Scan for the cell matching the given text and deliver its (X, Y) coordinate at center. 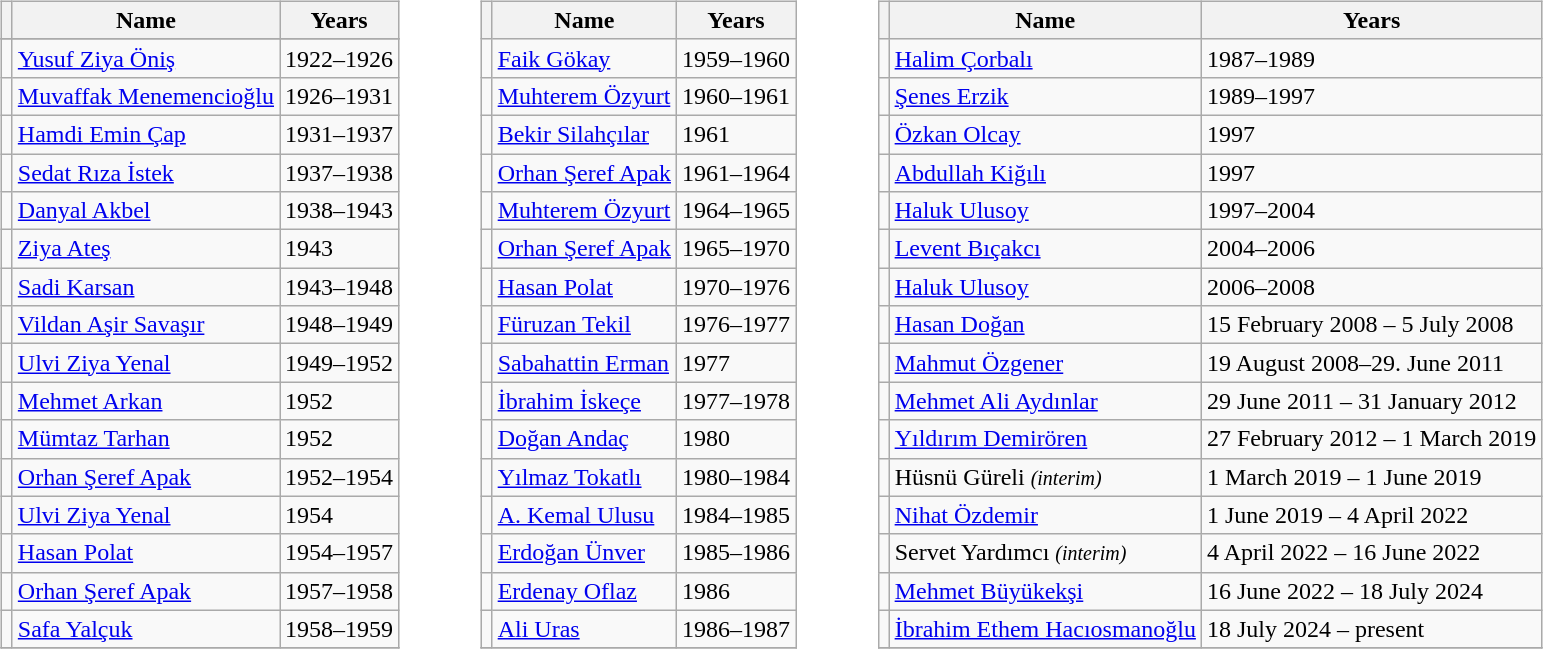
1954 (340, 515)
1986 (736, 591)
27 February 2012 – 1 March 2019 (1371, 439)
4 April 2022 – 16 June 2022 (1371, 553)
1989–1997 (1371, 96)
1952–1954 (340, 477)
Sabahattin Erman (584, 363)
2004–2006 (1371, 249)
18 July 2024 – present (1371, 629)
Mahmut Özgener (1045, 363)
1976–1977 (736, 325)
Şenes Erzik (1045, 96)
Safa Yalçuk (146, 629)
1954–1957 (340, 553)
1997–2004 (1371, 211)
Hüsnü Güreli (interim) (1045, 477)
1961 (736, 134)
1970–1976 (736, 287)
Muvaffak Menemencioğlu (146, 96)
1965–1970 (736, 249)
19 August 2008–29. June 2011 (1371, 363)
Erdoğan Ünver (584, 553)
1977–1978 (736, 401)
1987–1989 (1371, 58)
1964–1965 (736, 211)
1 March 2019 – 1 June 2019 (1371, 477)
İbrahim İskeçe (584, 401)
1977 (736, 363)
1949–1952 (340, 363)
Ali Uras (584, 629)
Bekir Silahçılar (584, 134)
Servet Yardımcı (interim) (1045, 553)
İbrahim Ethem Hacıosmanoğlu (1045, 629)
1926–1931 (340, 96)
Hasan Doğan (1045, 325)
1937–1938 (340, 173)
1957–1958 (340, 591)
1980 (736, 439)
29 June 2011 – 31 January 2012 (1371, 401)
1948–1949 (340, 325)
Halim Çorbalı (1045, 58)
1985–1986 (736, 553)
Sedat Rıza İstek (146, 173)
Mümtaz Tarhan (146, 439)
1931–1937 (340, 134)
Mehmet Büyükekşi (1045, 591)
A. Kemal Ulusu (584, 515)
1959–1960 (736, 58)
1 June 2019 – 4 April 2022 (1371, 515)
Mehmet Arkan (146, 401)
Sadi Karsan (146, 287)
Danyal Akbel (146, 211)
16 June 2022 – 18 July 2024 (1371, 591)
Doğan Andaç (584, 439)
1958–1959 (340, 629)
Yıldırım Demirören (1045, 439)
1984–1985 (736, 515)
Mehmet Ali Aydınlar (1045, 401)
Abdullah Kiğılı (1045, 173)
Füruzan Tekil (584, 325)
Özkan Olcay (1045, 134)
Levent Bıçakcı (1045, 249)
Hamdi Emin Çap (146, 134)
1961–1964 (736, 173)
1960–1961 (736, 96)
Ziya Ateş (146, 249)
Yılmaz Tokatlı (584, 477)
1943–1948 (340, 287)
1943 (340, 249)
Faik Gökay (584, 58)
1922–1926 (340, 58)
1986–1987 (736, 629)
1938–1943 (340, 211)
Yusuf Ziya Öniş (146, 58)
1980–1984 (736, 477)
2006–2008 (1371, 287)
15 February 2008 – 5 July 2008 (1371, 325)
Nihat Özdemir (1045, 515)
Erdenay Oflaz (584, 591)
Vildan Aşir Savaşır (146, 325)
